For the text-containing cell, return its midpoint in [X, Y] coordinate format. 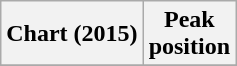
Chart (2015) [72, 34]
Peak position [189, 34]
